From the cell containing the given text, extract its center point as [x, y] coordinate. 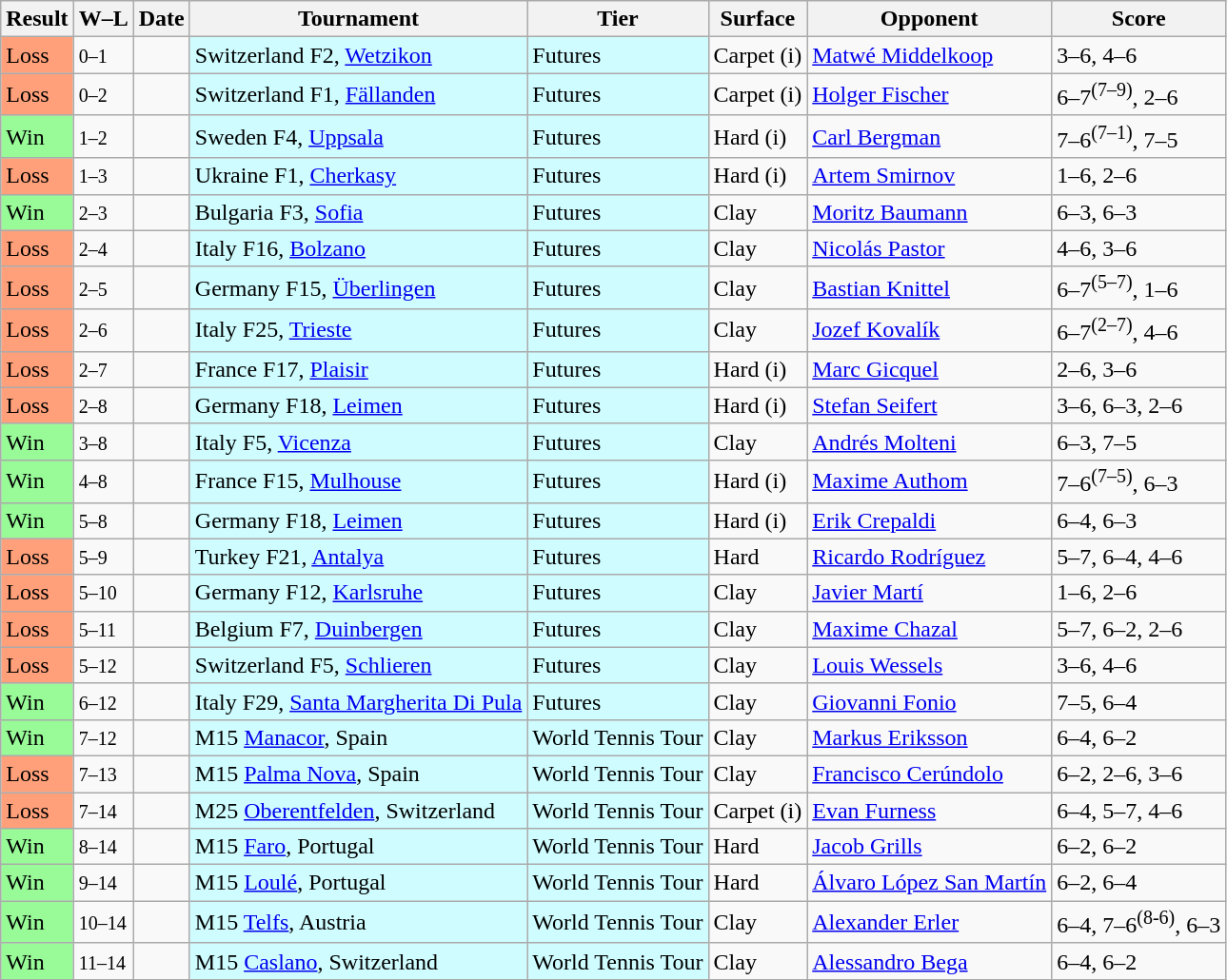
4–8 [103, 481]
5–11 [103, 629]
Opponent [929, 19]
Giovanni Fonio [929, 701]
W–L [103, 19]
5–9 [103, 557]
Belgium F7, Duinbergen [358, 629]
6–7(5–7), 1–6 [1138, 287]
Italy F16, Bolzano [358, 248]
Andrés Molteni [929, 441]
M25 Oberentfelden, Switzerland [358, 811]
Holger Fischer [929, 95]
Bulgaria F3, Sofia [358, 212]
M15 Telfs, Austria [358, 923]
9–14 [103, 883]
6–3, 6–3 [1138, 212]
Bastian Knittel [929, 287]
2–6 [103, 331]
11–14 [103, 961]
7–14 [103, 811]
M15 Loulé, Portugal [358, 883]
Surface [758, 19]
6–7(7–9), 2–6 [1138, 95]
5–8 [103, 520]
7–5, 6–4 [1138, 701]
Álvaro López San Martín [929, 883]
5–12 [103, 665]
Date [162, 19]
Ricardo Rodríguez [929, 557]
M15 Manacor, Spain [358, 737]
Tier [618, 19]
Maxime Chazal [929, 629]
10–14 [103, 923]
Carl Bergman [929, 137]
France F17, Plaisir [358, 369]
Sweden F4, Uppsala [358, 137]
Germany F12, Karlsruhe [358, 593]
6–4, 5–7, 4–6 [1138, 811]
6–2, 2–6, 3–6 [1138, 774]
Switzerland F2, Wetzikon [358, 55]
2–4 [103, 248]
6–2, 6–2 [1138, 847]
Italy F29, Santa Margherita Di Pula [358, 701]
1–2 [103, 137]
Alexander Erler [929, 923]
8–14 [103, 847]
Javier Martí [929, 593]
Italy F25, Trieste [358, 331]
2–3 [103, 212]
Markus Eriksson [929, 737]
Tournament [358, 19]
Turkey F21, Antalya [358, 557]
2–6, 3–6 [1138, 369]
M15 Faro, Portugal [358, 847]
Stefan Seifert [929, 405]
Switzerland F1, Fällanden [358, 95]
3–8 [103, 441]
2–7 [103, 369]
6–4, 6–3 [1138, 520]
2–8 [103, 405]
7–6(7–1), 7–5 [1138, 137]
Jozef Kovalík [929, 331]
7–6(7–5), 6–3 [1138, 481]
5–10 [103, 593]
0–2 [103, 95]
Maxime Authom [929, 481]
France F15, Mulhouse [358, 481]
Result [37, 19]
6–4, 7–6(8-6), 6–3 [1138, 923]
3–6, 6–3, 2–6 [1138, 405]
Moritz Baumann [929, 212]
5–7, 6–4, 4–6 [1138, 557]
5–7, 6–2, 2–6 [1138, 629]
Artem Smirnov [929, 176]
Alessandro Bega [929, 961]
7–13 [103, 774]
6–7(2–7), 4–6 [1138, 331]
Score [1138, 19]
Matwé Middelkoop [929, 55]
Italy F5, Vicenza [358, 441]
Germany F15, Überlingen [358, 287]
Switzerland F5, Schlieren [358, 665]
2–5 [103, 287]
Marc Gicquel [929, 369]
M15 Caslano, Switzerland [358, 961]
4–6, 3–6 [1138, 248]
6–12 [103, 701]
6–3, 7–5 [1138, 441]
Ukraine F1, Cherkasy [358, 176]
Erik Crepaldi [929, 520]
7–12 [103, 737]
Evan Furness [929, 811]
Jacob Grills [929, 847]
0–1 [103, 55]
Nicolás Pastor [929, 248]
6–2, 6–4 [1138, 883]
M15 Palma Nova, Spain [358, 774]
1–3 [103, 176]
Louis Wessels [929, 665]
Francisco Cerúndolo [929, 774]
